Return [x, y] of the center of cell containing provided text 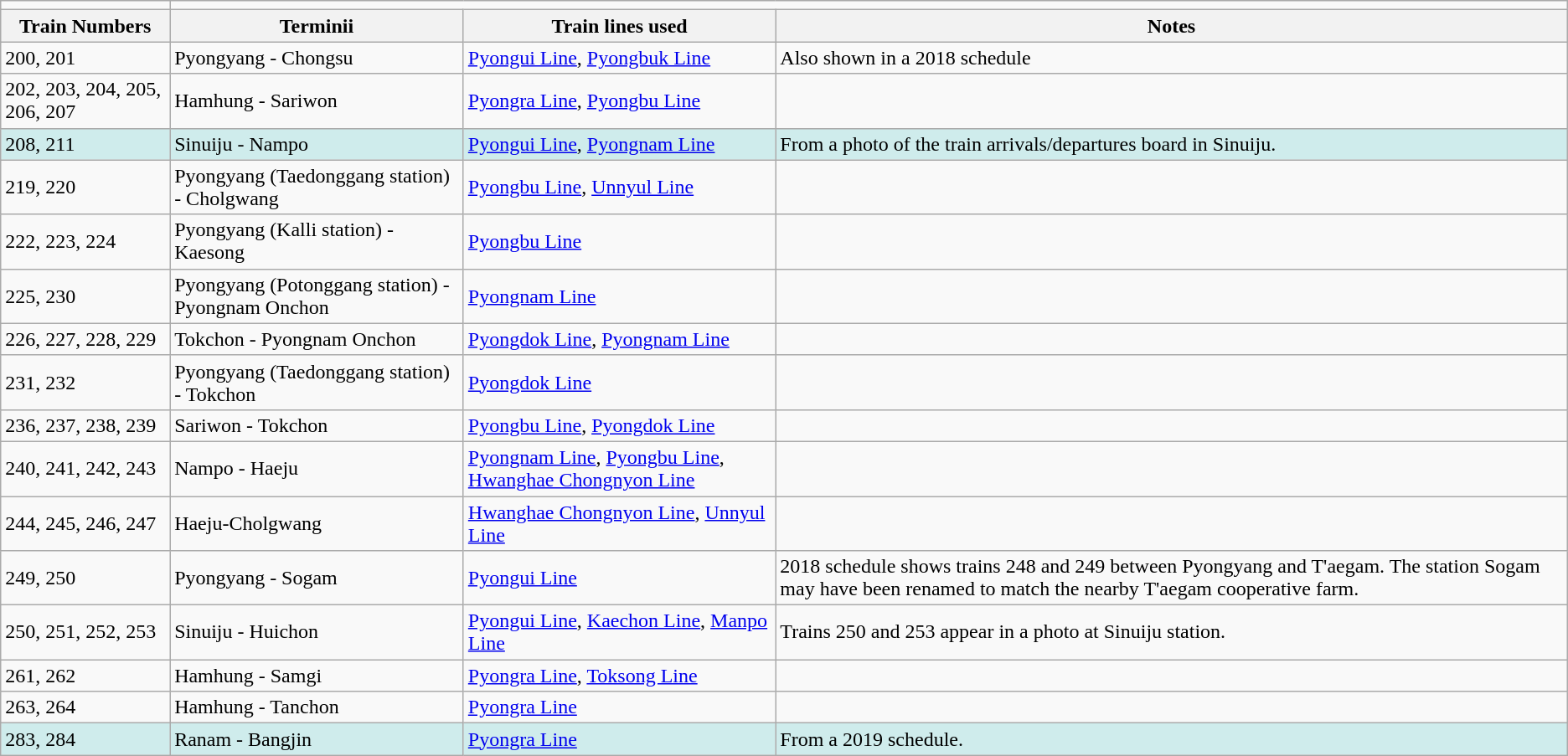
Hamhung - Sariwon [317, 100]
Pyongyang (Kalli station) - Kaesong [317, 241]
Train Numbers [85, 26]
Ranam - Bangjin [317, 739]
Notes [1171, 26]
208, 211 [85, 144]
Pyongyang (Taedonggang station) - Cholgwang [317, 188]
Trains 250 and 253 appear in a photo at Sinuiju station. [1171, 633]
200, 201 [85, 58]
Also shown in a 2018 schedule [1171, 58]
244, 245, 246, 247 [85, 522]
Pyongyang - Chongsu [317, 58]
Sinuiju - Huichon [317, 633]
Haeju-Cholgwang [317, 522]
Pyongyang - Sogam [317, 578]
Pyongui Line, Pyongbuk Line [620, 58]
202, 203, 204, 205, 206, 207 [85, 100]
Tokchon - Pyongnam Onchon [317, 339]
Pyongyang (Taedonggang station) - Tokchon [317, 382]
From a photo of the train arrivals/departures board in Sinuiju. [1171, 144]
Sariwon - Tokchon [317, 425]
Pyongra Line, Toksong Line [620, 676]
Pyongra Line, Pyongbu Line [620, 100]
250, 251, 252, 253 [85, 633]
Pyongui Line, Pyongnam Line [620, 144]
Terminii [317, 26]
249, 250 [85, 578]
Pyongyang (Potonggang station) - Pyongnam Onchon [317, 296]
225, 230 [85, 296]
219, 220 [85, 188]
Pyongbu Line, Pyongdok Line [620, 425]
Pyongbu Line, Unnyul Line [620, 188]
222, 223, 224 [85, 241]
240, 241, 242, 243 [85, 469]
Train lines used [620, 26]
283, 284 [85, 739]
Pyongui Line, Kaechon Line, Manpo Line [620, 633]
Hwanghae Chongnyon Line, Unnyul Line [620, 522]
Pyongdok Line, Pyongnam Line [620, 339]
Pyongnam Line, Pyongbu Line, Hwanghae Chongnyon Line [620, 469]
Pyongui Line [620, 578]
Nampo - Haeju [317, 469]
226, 227, 228, 229 [85, 339]
Pyongnam Line [620, 296]
Pyongbu Line [620, 241]
Hamhung - Samgi [317, 676]
263, 264 [85, 707]
Pyongdok Line [620, 382]
261, 262 [85, 676]
From a 2019 schedule. [1171, 739]
Hamhung - Tanchon [317, 707]
236, 237, 238, 239 [85, 425]
231, 232 [85, 382]
Sinuiju - Nampo [317, 144]
